Scan for the cell matching the given text and deliver its [x, y] coordinate at center. 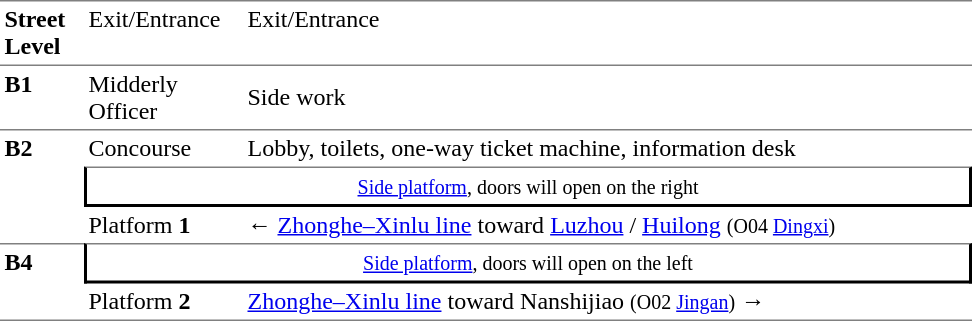
Side platform, doors will open on the right [528, 186]
← Zhonghe–Xinlu line toward Luzhou / Huilong (O04 Dingxi) [608, 225]
Side platform, doors will open on the left [528, 263]
Midderly Officer [164, 98]
Side work [608, 98]
B1 [42, 98]
B2 [42, 186]
Platform 1 [164, 225]
Concourse [164, 148]
B4 [42, 282]
Street Level [42, 33]
Lobby, toilets, one-way ticket machine, information desk [608, 148]
